Identify which cell holds the provided text, then report its [x, y] central coordinate. 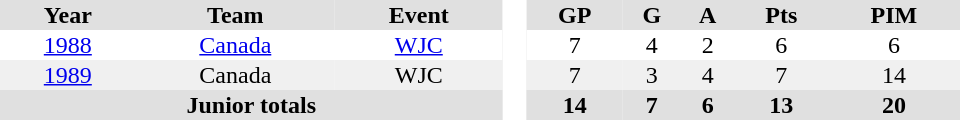
Event [419, 15]
PIM [894, 15]
Junior totals [252, 105]
Year [68, 15]
G [652, 15]
3 [652, 75]
13 [782, 105]
Team [236, 15]
20 [894, 105]
GP [574, 15]
A [708, 15]
2 [708, 45]
Pts [782, 15]
1989 [68, 75]
1988 [68, 45]
